Return (x, y) of the center of cell containing provided text 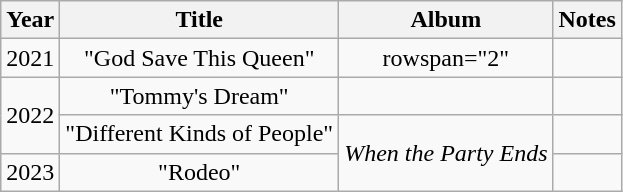
Notes (587, 20)
Title (200, 20)
2023 (30, 172)
2022 (30, 115)
When the Party Ends (446, 153)
rowspan="2" (446, 58)
"Rodeo" (200, 172)
Year (30, 20)
Album (446, 20)
2021 (30, 58)
"Tommy's Dream" (200, 96)
"God Save This Queen" (200, 58)
"Different Kinds of People" (200, 134)
